Find where the given text appears and provide that cell's center as (X, Y) coordinate. 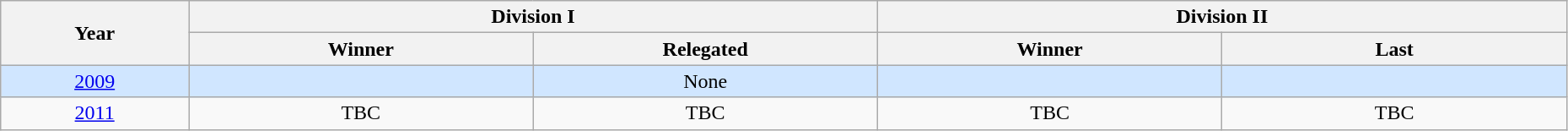
Division II (1221, 17)
Relegated (705, 49)
None (705, 81)
Year (94, 33)
Last (1394, 49)
2011 (94, 113)
Division I (533, 17)
2009 (94, 81)
